Identify which cell holds the provided text, then report its [X, Y] central coordinate. 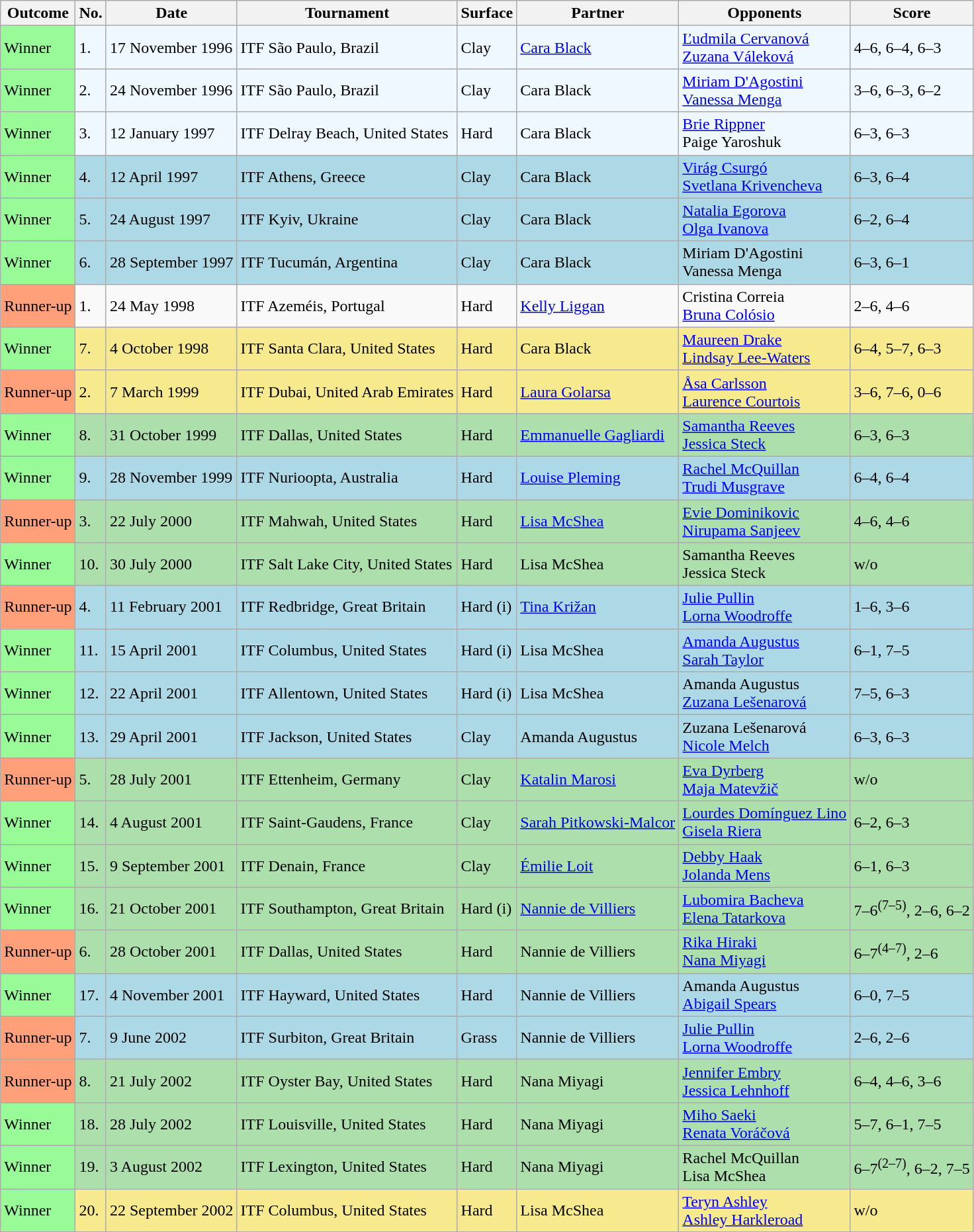
6–7(2–7), 6–2, 7–5 [912, 1166]
Lourdes Domínguez Lino Gisela Riera [765, 822]
ITF Southampton, Great Britain [347, 908]
10. [91, 564]
Tournament [347, 13]
ITF Azeméis, Portugal [347, 306]
Teryn Ashley Ashley Harkleroad [765, 1210]
5–7, 6–1, 7–5 [912, 1124]
ITF Ettenheim, Germany [347, 780]
Rachel McQuillan Trudi Musgrave [765, 478]
ITF Nurioopta, Australia [347, 478]
11 February 2001 [171, 608]
ITF Salt Lake City, United States [347, 564]
Amanda Augustus [598, 736]
4–6, 4–6 [912, 520]
9. [91, 478]
ITF Surbiton, Great Britain [347, 1038]
6–3, 6–1 [912, 262]
6–7(4–7), 2–6 [912, 952]
24 August 1997 [171, 220]
Score [912, 13]
Émilie Loit [598, 866]
Grass [487, 1038]
ITF Lexington, United States [347, 1166]
Debby Haak Jolanda Mens [765, 866]
6–1, 7–5 [912, 650]
7–5, 6–3 [912, 694]
15 April 2001 [171, 650]
20. [91, 1210]
28 July 2001 [171, 780]
16. [91, 908]
6–0, 7–5 [912, 994]
6–4, 4–6, 3–6 [912, 1080]
ITF Athens, Greece [347, 176]
ITF Saint-Gaudens, France [347, 822]
Brie Rippner Paige Yaroshuk [765, 134]
2–6, 4–6 [912, 306]
11. [91, 650]
3–6, 6–3, 6–2 [912, 90]
No. [91, 13]
2–6, 2–6 [912, 1038]
24 November 1996 [171, 90]
Natalia Egorova Olga Ivanova [765, 220]
Jennifer Embry Jessica Lehnhoff [765, 1080]
28 October 2001 [171, 952]
Katalin Marosi [598, 780]
28 September 1997 [171, 262]
12 January 1997 [171, 134]
ITF Santa Clara, United States [347, 348]
1–6, 3–6 [912, 608]
Surface [487, 13]
22 September 2002 [171, 1210]
3 August 2002 [171, 1166]
24 May 1998 [171, 306]
22 April 2001 [171, 694]
6–2, 6–3 [912, 822]
4 October 1998 [171, 348]
7 March 1999 [171, 392]
Rachel McQuillan Lisa McShea [765, 1166]
6–2, 6–4 [912, 220]
Åsa Carlsson Laurence Courtois [765, 392]
28 November 1999 [171, 478]
6–3, 6–4 [912, 176]
ITF Mahwah, United States [347, 520]
ITF Allentown, United States [347, 694]
4 November 2001 [171, 994]
Partner [598, 13]
Tina Križan [598, 608]
Opponents [765, 13]
6–4, 6–4 [912, 478]
6–1, 6–3 [912, 866]
13. [91, 736]
Eva Dyrberg Maja Matevžič [765, 780]
19. [91, 1166]
Ľudmila Cervanová Zuzana Váleková [765, 48]
ITF Louisville, United States [347, 1124]
Rika Hiraki Nana Miyagi [765, 952]
ITF Jackson, United States [347, 736]
31 October 1999 [171, 434]
15. [91, 866]
4–6, 6–4, 6–3 [912, 48]
Emmanuelle Gagliardi [598, 434]
Date [171, 13]
Lubomira Bacheva Elena Tatarkova [765, 908]
30 July 2000 [171, 564]
7–6(7–5), 2–6, 6–2 [912, 908]
14. [91, 822]
17. [91, 994]
21 October 2001 [171, 908]
Zuzana Lešenarová Nicole Melch [765, 736]
Louise Pleming [598, 478]
29 April 2001 [171, 736]
ITF Oyster Bay, United States [347, 1080]
ITF Denain, France [347, 866]
ITF Redbridge, Great Britain [347, 608]
17 November 1996 [171, 48]
ITF Tucumán, Argentina [347, 262]
Sarah Pitkowski-Malcor [598, 822]
3–6, 7–6, 0–6 [912, 392]
ITF Hayward, United States [347, 994]
Amanda Augustus Sarah Taylor [765, 650]
18. [91, 1124]
Amanda Augustus Abigail Spears [765, 994]
4 August 2001 [171, 822]
ITF Delray Beach, United States [347, 134]
22 July 2000 [171, 520]
28 July 2002 [171, 1124]
Miho Saeki Renata Voráčová [765, 1124]
6–4, 5–7, 6–3 [912, 348]
12. [91, 694]
9 June 2002 [171, 1038]
Cristina Correia Bruna Colósio [765, 306]
Amanda Augustus Zuzana Lešenarová [765, 694]
9 September 2001 [171, 866]
ITF Kyiv, Ukraine [347, 220]
Kelly Liggan [598, 306]
Maureen Drake Lindsay Lee-Waters [765, 348]
Outcome [38, 13]
21 July 2002 [171, 1080]
ITF Dubai, United Arab Emirates [347, 392]
Laura Golarsa [598, 392]
Evie Dominikovic Nirupama Sanjeev [765, 520]
Virág Csurgó Svetlana Krivencheva [765, 176]
12 April 1997 [171, 176]
